Find where the given text appears and provide that cell's center as [x, y] coordinate. 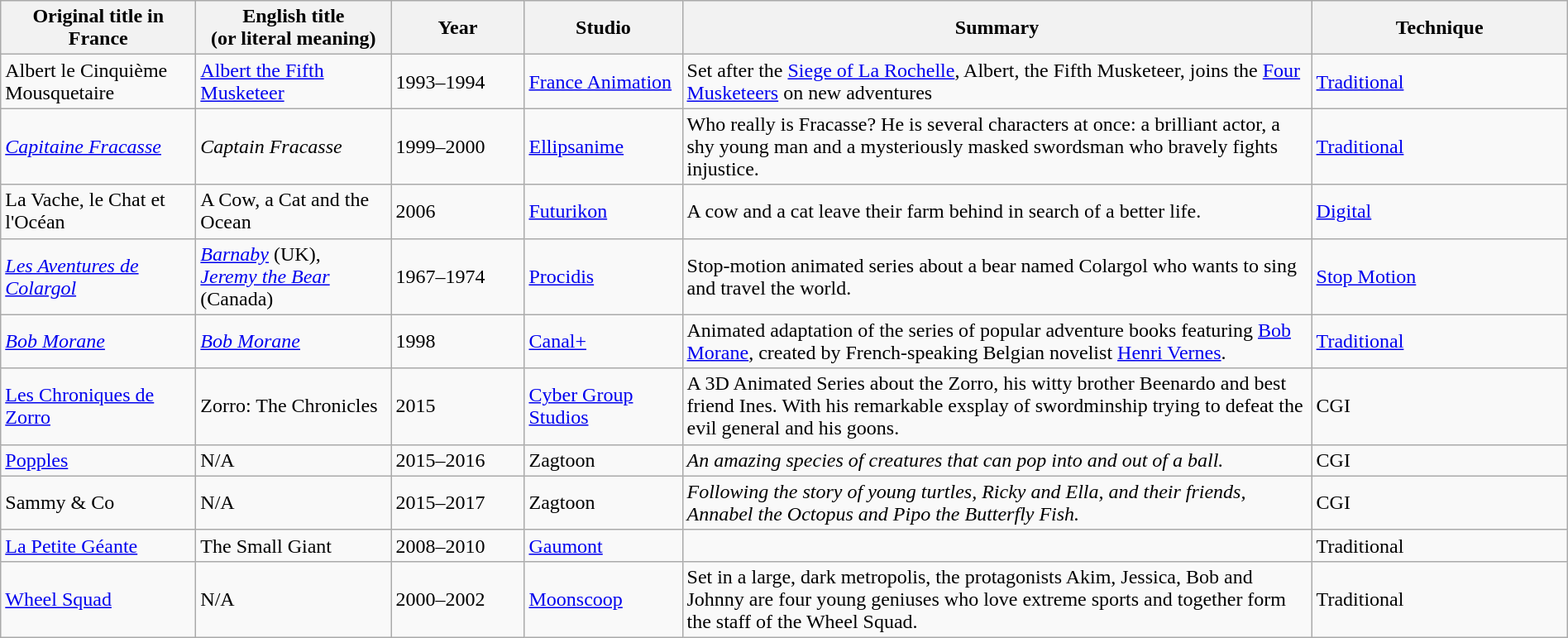
Wheel Squad [98, 599]
Les Aventures de Colargol [98, 276]
Ellipsanime [604, 146]
Set after the Siege of La Rochelle, Albert, the Fifth Musketeer, joins the Four Musketeers on new adventures [997, 81]
An amazing species of creatures that can pop into and out of a ball. [997, 460]
Year [458, 28]
2015–2017 [458, 503]
English title(or literal meaning) [294, 28]
France Animation [604, 81]
Stop Motion [1439, 276]
2015–2016 [458, 460]
Captain Fracasse [294, 146]
Summary [997, 28]
Popples [98, 460]
La Petite Géante [98, 545]
Gaumont [604, 545]
Stop-motion animated series about a bear named Colargol who wants to sing and travel the world. [997, 276]
Cyber Group Studios [604, 406]
Sammy & Co [98, 503]
Albert le Cinquième Mousquetaire [98, 81]
Digital [1439, 212]
Zorro: The Chronicles [294, 406]
2000–2002 [458, 599]
A Cow, a Cat and the Ocean [294, 212]
Capitaine Fracasse [98, 146]
Following the story of young turtles, Ricky and Ella, and their friends, Annabel the Octopus and Pipo the Butterfly Fish. [997, 503]
Original title in France [98, 28]
2008–2010 [458, 545]
Futurikon [604, 212]
1999–2000 [458, 146]
2015 [458, 406]
Animated adaptation of the series of popular adventure books featuring Bob Morane, created by French-speaking Belgian novelist Henri Vernes. [997, 341]
Albert the Fifth Musketeer [294, 81]
Moonscoop [604, 599]
Les Chroniques de Zorro [98, 406]
Procidis [604, 276]
Barnaby (UK),Jeremy the Bear (Canada) [294, 276]
Studio [604, 28]
1967–1974 [458, 276]
The Small Giant [294, 545]
1993–1994 [458, 81]
1998 [458, 341]
Canal+ [604, 341]
2006 [458, 212]
La Vache, le Chat et l'Océan [98, 212]
Technique [1439, 28]
A cow and a cat leave their farm behind in search of a better life. [997, 212]
